Find where the given text appears and provide that cell's center as [X, Y] coordinate. 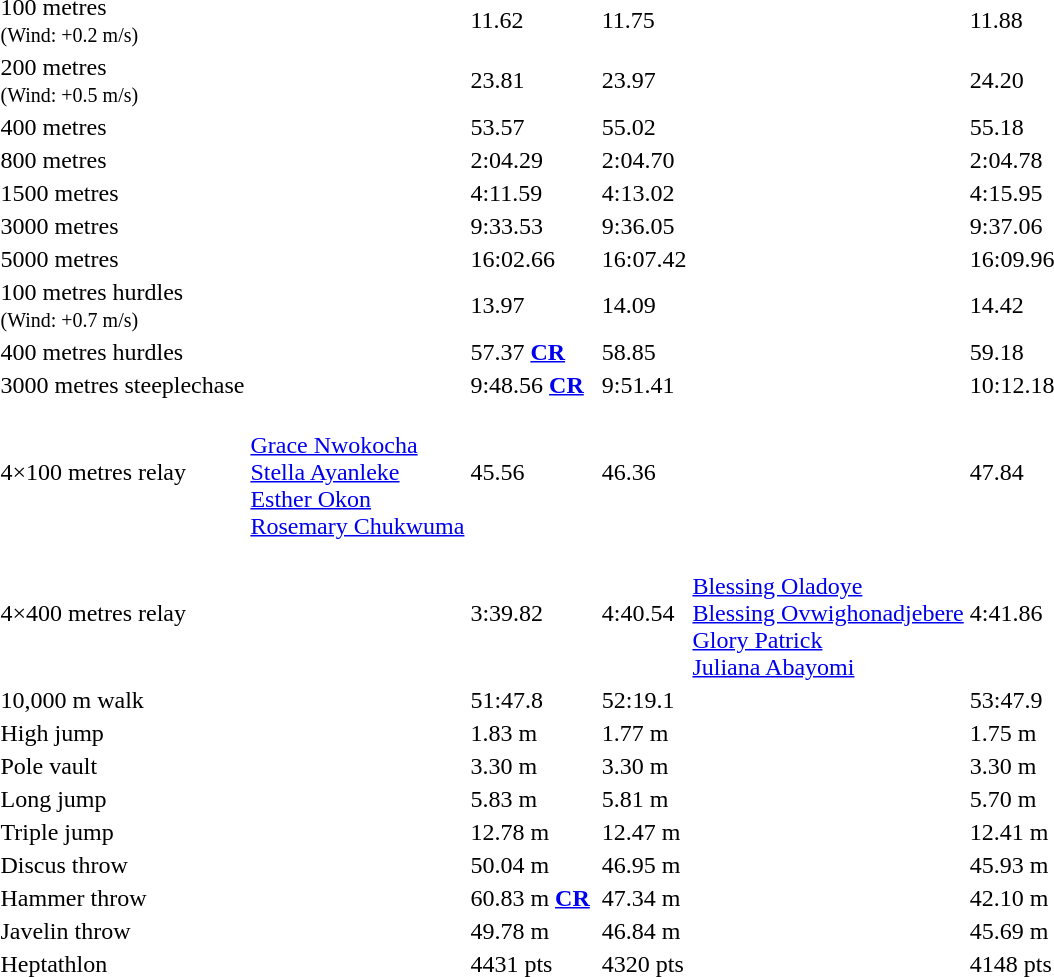
57.37 CR [530, 352]
52:19.1 [644, 700]
1.83 m [530, 733]
60.83 m CR [530, 898]
4:40.54 [644, 613]
55.02 [644, 127]
4:11.59 [530, 193]
9:36.05 [644, 226]
12.78 m [530, 832]
49.78 m [530, 931]
46.84 m [644, 931]
46.95 m [644, 865]
47.34 m [644, 898]
16:02.66 [530, 259]
Grace NwokochaStella AyanlekeEsther OkonRosemary Chukwuma [358, 472]
13.97 [530, 306]
9:51.41 [644, 385]
4:13.02 [644, 193]
9:48.56 CR [530, 385]
51:47.8 [530, 700]
5.83 m [530, 799]
5.81 m [644, 799]
Blessing OladoyeBlessing OvwighonadjebereGlory PatrickJuliana Abayomi [828, 613]
14.09 [644, 306]
45.56 [530, 472]
1.77 m [644, 733]
16:07.42 [644, 259]
53.57 [530, 127]
23.81 [530, 80]
2:04.70 [644, 160]
9:33.53 [530, 226]
2:04.29 [530, 160]
58.85 [644, 352]
46.36 [644, 472]
12.47 m [644, 832]
23.97 [644, 80]
50.04 m [530, 865]
3:39.82 [530, 613]
